For the text-containing cell, return its midpoint in (X, Y) coordinate format. 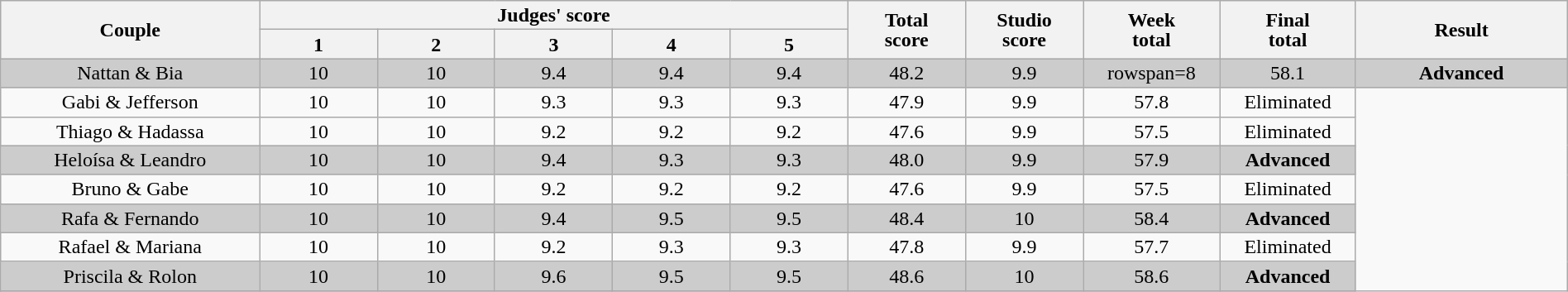
58.6 (1151, 276)
Totalscore (906, 30)
48.2 (906, 73)
58.4 (1151, 218)
Judges' score (554, 15)
Gabi & Jefferson (131, 103)
48.0 (906, 160)
2 (436, 45)
Priscila & Rolon (131, 276)
Studioscore (1024, 30)
5 (789, 45)
57.7 (1151, 247)
Result (1461, 30)
Heloísa & Leandro (131, 160)
rowspan=8 (1151, 73)
48.6 (906, 276)
Nattan & Bia (131, 73)
Rafael & Mariana (131, 247)
1 (318, 45)
3 (553, 45)
Thiago & Hadassa (131, 131)
Weektotal (1151, 30)
Bruno & Gabe (131, 189)
Couple (131, 30)
48.4 (906, 218)
47.9 (906, 103)
57.8 (1151, 103)
4 (672, 45)
Rafa & Fernando (131, 218)
57.9 (1151, 160)
58.1 (1288, 73)
47.8 (906, 247)
9.6 (553, 276)
Finaltotal (1288, 30)
